Identify which cell holds the provided text, then report its [x, y] central coordinate. 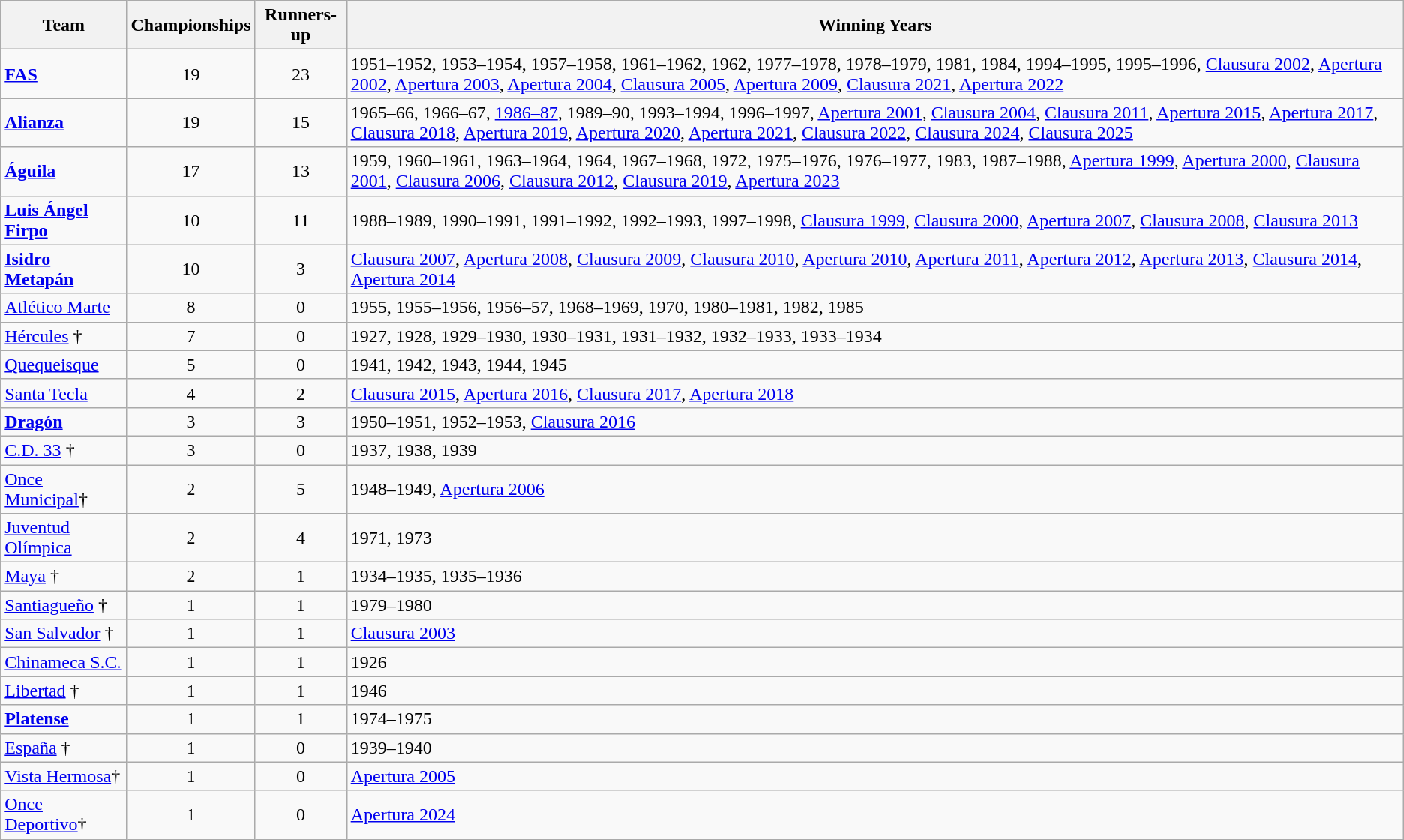
23 [301, 73]
Luis Ángel Firpo [64, 220]
Chinameca S.C. [64, 662]
1941, 1942, 1943, 1944, 1945 [874, 364]
1934–1935, 1935–1936 [874, 577]
1927, 1928, 1929–1930, 1930–1931, 1931–1932, 1932–1933, 1933–1934 [874, 336]
Maya † [64, 577]
1988–1989, 1990–1991, 1991–1992, 1992–1993, 1997–1998, Clausura 1999, Clausura 2000, Apertura 2007, Clausura 2008, Clausura 2013 [874, 220]
Quequeisque [64, 364]
Vista Hermosa† [64, 776]
Atlético Marte [64, 307]
7 [190, 336]
Championships [190, 25]
Águila [64, 171]
Dragón [64, 421]
1979–1980 [874, 605]
Clausura 2007, Apertura 2008, Clausura 2009, Clausura 2010, Apertura 2010, Apertura 2011, Apertura 2012, Apertura 2013, Clausura 2014, Apertura 2014 [874, 268]
Once Municipal† [64, 489]
Once Deportivo† [64, 814]
Hércules † [64, 336]
13 [301, 171]
Santiagueño † [64, 605]
17 [190, 171]
1955, 1955–1956, 1956–57, 1968–1969, 1970, 1980–1981, 1982, 1985 [874, 307]
1974–1975 [874, 719]
Alianza [64, 123]
11 [301, 220]
Libertad † [64, 691]
San Salvador † [64, 634]
Runners-up [301, 25]
Winning Years [874, 25]
Apertura 2005 [874, 776]
Platense [64, 719]
España † [64, 748]
1946 [874, 691]
FAS [64, 73]
Team [64, 25]
1937, 1938, 1939 [874, 450]
1939–1940 [874, 748]
Clausura 2003 [874, 634]
1950–1951, 1952–1953, Clausura 2016 [874, 421]
Apertura 2024 [874, 814]
8 [190, 307]
1926 [874, 662]
Clausura 2015, Apertura 2016, Clausura 2017, Apertura 2018 [874, 393]
C.D. 33 † [64, 450]
15 [301, 123]
Juventud Olímpica [64, 538]
Santa Tecla [64, 393]
1971, 1973 [874, 538]
Isidro Metapán [64, 268]
1948–1949, Apertura 2006 [874, 489]
